Detect which cell encompasses the target text, then output its (X, Y) center coordinate. 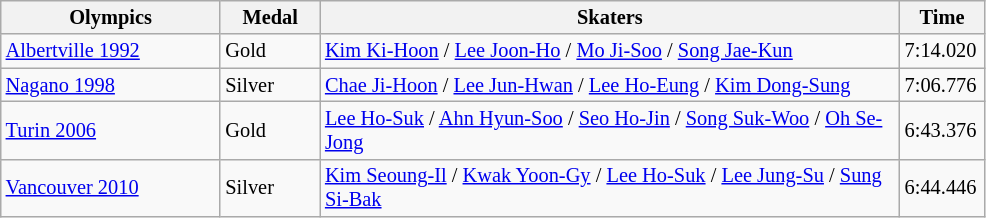
Albertville 1992 (111, 51)
Kim Ki-Hoon / Lee Joon-Ho / Mo Ji-Soo / Song Jae-Kun (610, 51)
7:14.020 (942, 51)
Turin 2006 (111, 130)
Nagano 1998 (111, 85)
Chae Ji-Hoon / Lee Jun-Hwan / Lee Ho-Eung / Kim Dong-Sung (610, 85)
7:06.776 (942, 85)
Lee Ho-Suk / Ahn Hyun-Soo / Seo Ho-Jin / Song Suk-Woo / Oh Se-Jong (610, 130)
Vancouver 2010 (111, 188)
Kim Seoung-Il / Kwak Yoon-Gy / Lee Ho-Suk / Lee Jung-Su / Sung Si-Bak (610, 188)
6:44.446 (942, 188)
Skaters (610, 17)
6:43.376 (942, 130)
Olympics (111, 17)
Medal (270, 17)
Time (942, 17)
